Provide the [X, Y] coordinate of the cell's center where the given text is located.  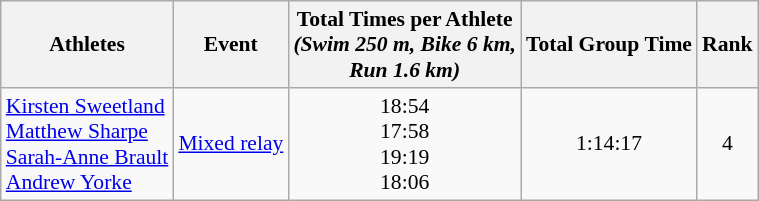
Mixed relay [230, 144]
Total Times per Athlete (Swim 250 m, Bike 6 km, Run 1.6 km) [404, 44]
1:14:17 [609, 144]
18:5417:5819:1918:06 [404, 144]
Total Group Time [609, 44]
Athletes [88, 44]
Kirsten SweetlandMatthew SharpeSarah-Anne BraultAndrew Yorke [88, 144]
Event [230, 44]
Rank [728, 44]
4 [728, 144]
